Pinpoint the cell where the given text exists, returning its [X, Y] midpoint coordinate. 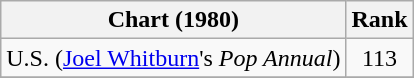
113 [380, 58]
Chart (1980) [174, 20]
U.S. (Joel Whitburn's Pop Annual) [174, 58]
Rank [380, 20]
